Search for the cell housing the specified text and yield its [x, y] center coordinate. 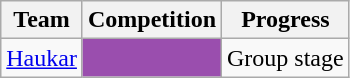
Team [42, 20]
Group stage [286, 58]
Progress [286, 20]
Haukar [42, 58]
Competition [152, 20]
